Detect which cell encompasses the target text, then output its [X, Y] center coordinate. 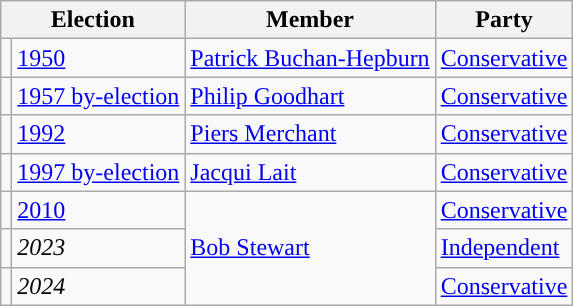
1950 [98, 58]
2024 [98, 286]
Patrick Buchan-Hepburn [310, 58]
Election [93, 20]
Independent [504, 248]
2023 [98, 248]
1997 by-election [98, 172]
1957 by-election [98, 96]
1992 [98, 134]
Bob Stewart [310, 248]
2010 [98, 210]
Jacqui Lait [310, 172]
Piers Merchant [310, 134]
Philip Goodhart [310, 96]
Party [504, 20]
Member [310, 20]
